Provide the [x, y] coordinate of the cell's center where the given text is located.  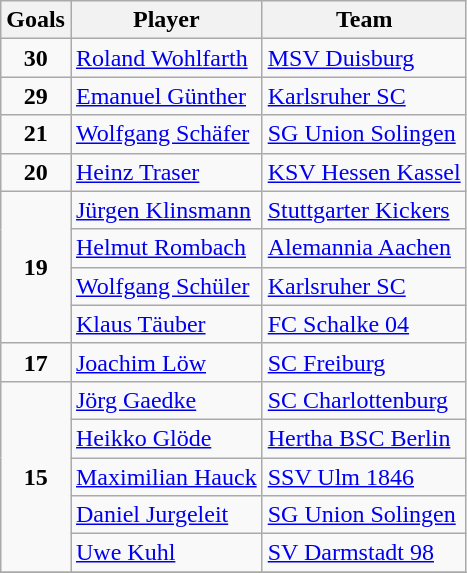
KSV Hessen Kassel [364, 172]
Wolfgang Schüler [166, 286]
Jörg Gaedke [166, 400]
Klaus Täuber [166, 324]
29 [36, 96]
Maximilian Hauck [166, 477]
17 [36, 362]
Wolfgang Schäfer [166, 134]
19 [36, 267]
Stuttgarter Kickers [364, 210]
30 [36, 58]
21 [36, 134]
15 [36, 476]
FC Schalke 04 [364, 324]
Alemannia Aachen [364, 248]
Roland Wohlfarth [166, 58]
Player [166, 20]
SC Freiburg [364, 362]
MSV Duisburg [364, 58]
Uwe Kuhl [166, 553]
SV Darmstadt 98 [364, 553]
Joachim Löw [166, 362]
SC Charlottenburg [364, 400]
Jürgen Klinsmann [166, 210]
Hertha BSC Berlin [364, 438]
Emanuel Günther [166, 96]
Helmut Rombach [166, 248]
Heikko Glöde [166, 438]
Daniel Jurgeleit [166, 515]
20 [36, 172]
Goals [36, 20]
Team [364, 20]
SSV Ulm 1846 [364, 477]
Heinz Traser [166, 172]
